Capture the cell that displays the provided text and extract its (x, y) central coordinate. 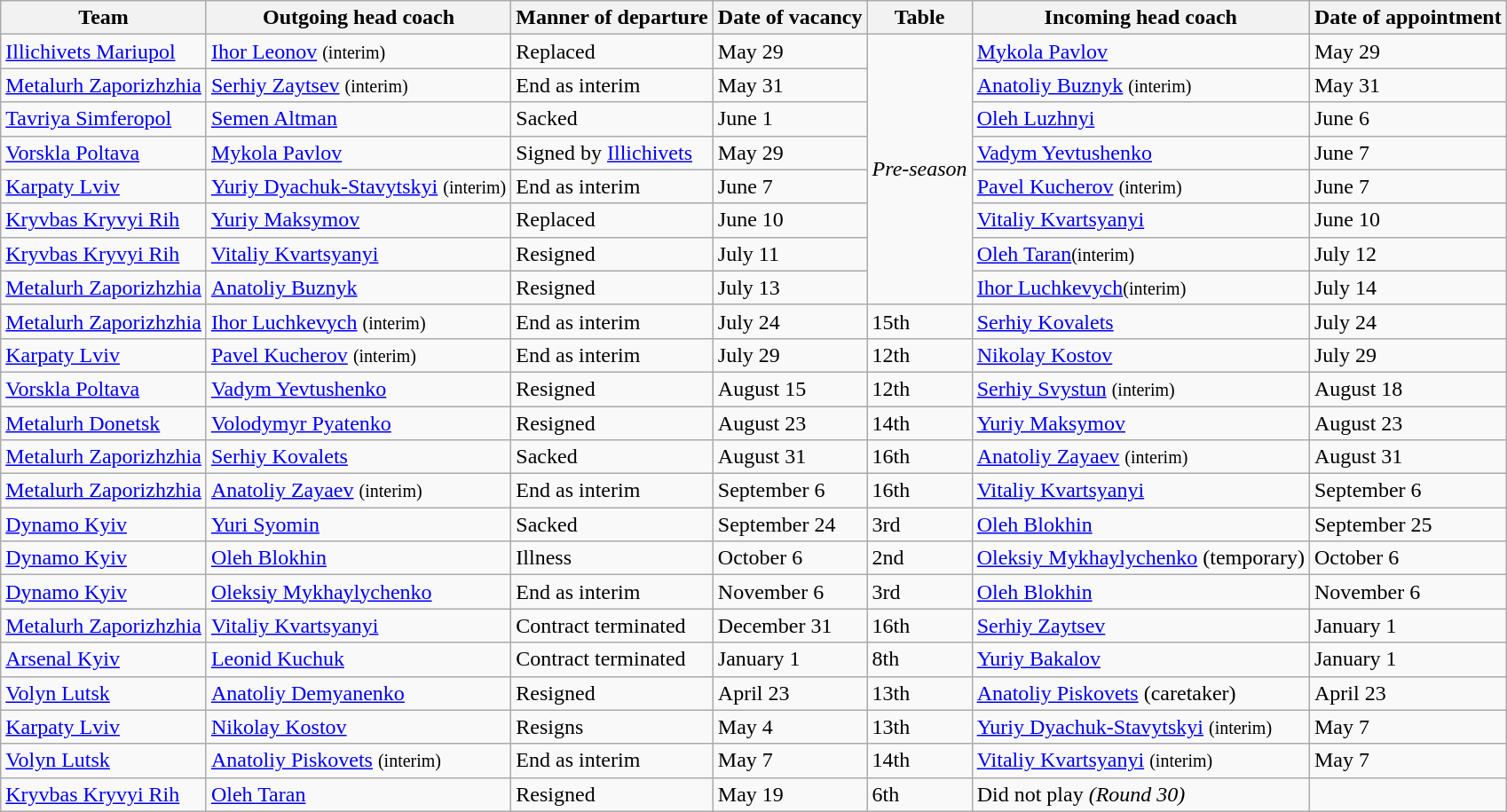
2nd (919, 558)
Oleksiy Mykhaylychenko (temporary) (1140, 558)
May 4 (790, 727)
July 14 (1408, 288)
Date of appointment (1408, 18)
8th (919, 659)
Leonid Kuchuk (359, 659)
Illichivets Mariupol (104, 51)
Date of vacancy (790, 18)
July 12 (1408, 254)
Ihor Luchkevych(interim) (1140, 288)
December 31 (790, 626)
Incoming head coach (1140, 18)
Arsenal Kyiv (104, 659)
Table (919, 18)
Semen Altman (359, 119)
Serhiy Zaytsev (interim) (359, 85)
July 11 (790, 254)
Anatoliy Demyanenko (359, 693)
Outgoing head coach (359, 18)
Illness (612, 558)
Volodymyr Pyatenko (359, 423)
August 18 (1408, 389)
Anatoliy Buznyk (interim) (1140, 85)
Serhiy Zaytsev (1140, 626)
Tavriya Simferopol (104, 119)
July 13 (790, 288)
Vitaliy Kvartsyanyi (interim) (1140, 761)
15th (919, 321)
Signed by Illichivets (612, 153)
Ihor Luchkevych (interim) (359, 321)
Yuri Syomin (359, 524)
Oleh Luzhnyi (1140, 119)
Anatoliy Buznyk (359, 288)
Anatoliy Piskovets (interim) (359, 761)
Anatoliy Piskovets (caretaker) (1140, 693)
Oleh Taran(interim) (1140, 254)
Ihor Leonov (interim) (359, 51)
Serhiy Svystun (interim) (1140, 389)
September 25 (1408, 524)
Pre-season (919, 169)
June 1 (790, 119)
June 6 (1408, 119)
Manner of departure (612, 18)
August 15 (790, 389)
Oleksiy Mykhaylychenko (359, 592)
Oleh Taran (359, 794)
Yuriy Bakalov (1140, 659)
September 24 (790, 524)
Resigns (612, 727)
May 19 (790, 794)
Team (104, 18)
Metalurh Donetsk (104, 423)
Did not play (Round 30) (1140, 794)
6th (919, 794)
